Provide the (x, y) coordinate of the cell's center where the given text is located.  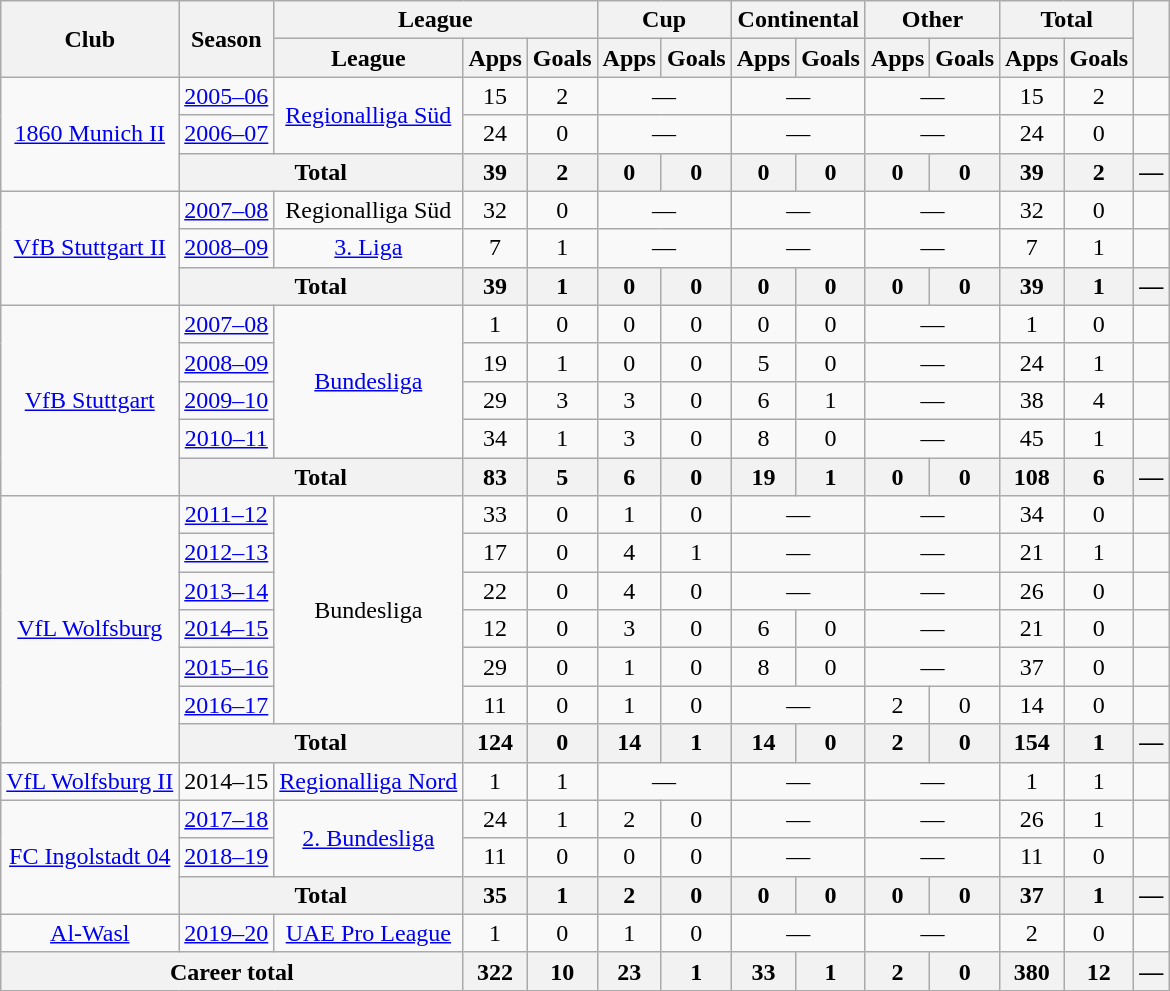
2. Bundesliga (368, 838)
22 (495, 591)
FC Ingolstadt 04 (90, 857)
2017–18 (226, 819)
VfL Wolfsburg (90, 629)
2005–06 (226, 96)
Al-Wasl (90, 933)
Career total (232, 971)
108 (1032, 477)
2009–10 (226, 400)
2010–11 (226, 438)
2018–19 (226, 857)
VfL Wolfsburg II (90, 781)
2019–20 (226, 933)
UAE Pro League (368, 933)
3. Liga (368, 248)
38 (1032, 400)
10 (562, 971)
Club (90, 39)
VfB Stuttgart (90, 400)
45 (1032, 438)
35 (495, 895)
83 (495, 477)
124 (495, 743)
2013–14 (226, 591)
Season (226, 39)
380 (1032, 971)
23 (629, 971)
322 (495, 971)
154 (1032, 743)
VfB Stuttgart II (90, 248)
Continental (798, 20)
1860 Munich II (90, 134)
2012–13 (226, 553)
Regionalliga Nord (368, 781)
17 (495, 553)
2015–16 (226, 667)
2006–07 (226, 134)
2016–17 (226, 705)
2011–12 (226, 515)
Cup (664, 20)
Other (932, 20)
